Provide the [X, Y] coordinate of the cell's center where the given text is located.  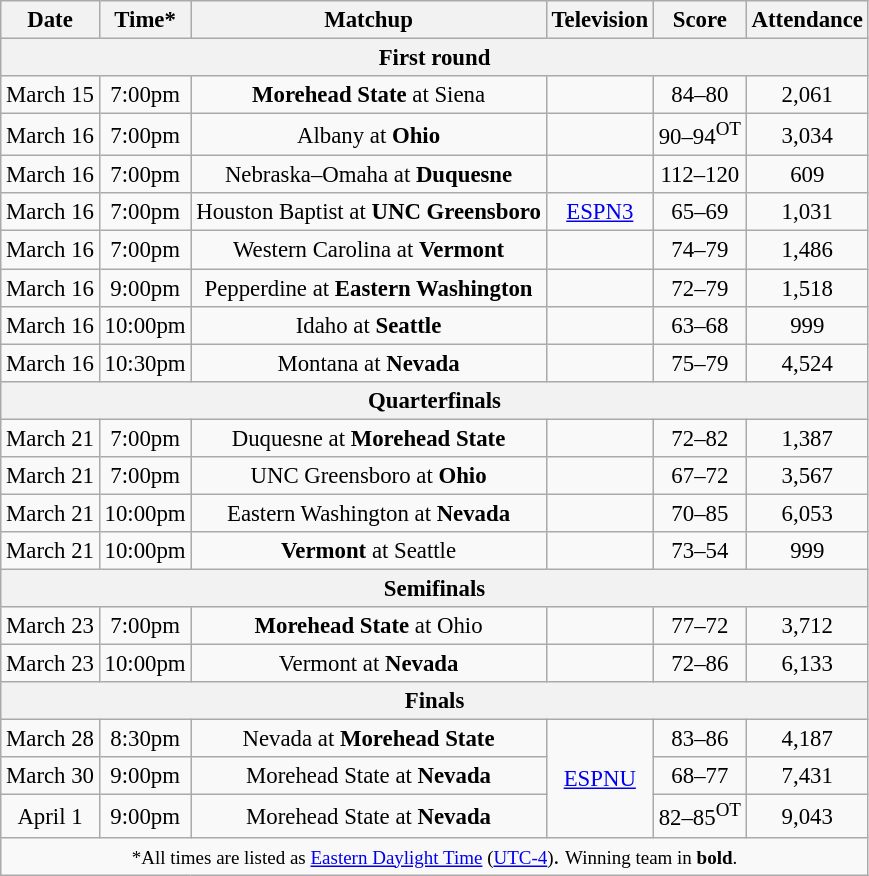
Vermont at Nevada [368, 664]
67–72 [700, 476]
63–68 [700, 325]
*All times are listed as Eastern Daylight Time (UTC-4). Winning team in bold. [435, 856]
Television [600, 20]
ESPNU [600, 778]
70–85 [700, 513]
March 28 [50, 739]
6,133 [807, 664]
10:30pm [145, 363]
Semifinals [435, 588]
Pepperdine at Eastern Washington [368, 288]
3,567 [807, 476]
Albany at Ohio [368, 135]
4,187 [807, 739]
Attendance [807, 20]
6,053 [807, 513]
Date [50, 20]
March 15 [50, 95]
84–80 [700, 95]
ESPN3 [600, 213]
Quarterfinals [435, 400]
1,031 [807, 213]
77–72 [700, 626]
Montana at Nevada [368, 363]
3,034 [807, 135]
Morehead State at Siena [368, 95]
Idaho at Seattle [368, 325]
Western Carolina at Vermont [368, 250]
74–79 [700, 250]
Nevada at Morehead State [368, 739]
1,387 [807, 438]
Duquesne at Morehead State [368, 438]
Score [700, 20]
3,712 [807, 626]
112–120 [700, 175]
72–82 [700, 438]
First round [435, 58]
March 30 [50, 776]
Time* [145, 20]
7,431 [807, 776]
72–79 [700, 288]
65–69 [700, 213]
UNC Greensboro at Ohio [368, 476]
8:30pm [145, 739]
73–54 [700, 551]
1,486 [807, 250]
1,518 [807, 288]
68–77 [700, 776]
2,061 [807, 95]
Eastern Washington at Nevada [368, 513]
90–94OT [700, 135]
82–85OT [700, 816]
Matchup [368, 20]
Houston Baptist at UNC Greensboro [368, 213]
9,043 [807, 816]
72–86 [700, 664]
75–79 [700, 363]
Vermont at Seattle [368, 551]
609 [807, 175]
Finals [435, 701]
Nebraska–Omaha at Duquesne [368, 175]
4,524 [807, 363]
Morehead State at Ohio [368, 626]
83–86 [700, 739]
April 1 [50, 816]
